Determine the (X, Y) coordinate at the center of the cell enclosing the given text.  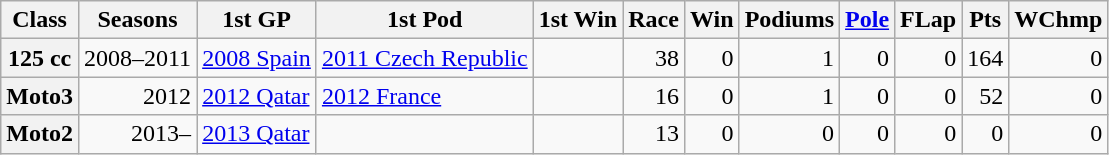
Race (654, 20)
52 (986, 96)
1st Pod (424, 20)
Class (40, 20)
2013 Qatar (257, 134)
Pole (868, 20)
2012 Qatar (257, 96)
Podiums (789, 20)
13 (654, 134)
2012 France (424, 96)
125 cc (40, 58)
38 (654, 58)
2012 (137, 96)
2013– (137, 134)
WChmp (1058, 20)
2008–2011 (137, 58)
FLap (928, 20)
Moto2 (40, 134)
2011 Czech Republic (424, 58)
164 (986, 58)
Pts (986, 20)
1st GP (257, 20)
2008 Spain (257, 58)
1st Win (578, 20)
Moto3 (40, 96)
16 (654, 96)
Win (712, 20)
Seasons (137, 20)
